Scan for the cell matching the given text and deliver its (x, y) coordinate at center. 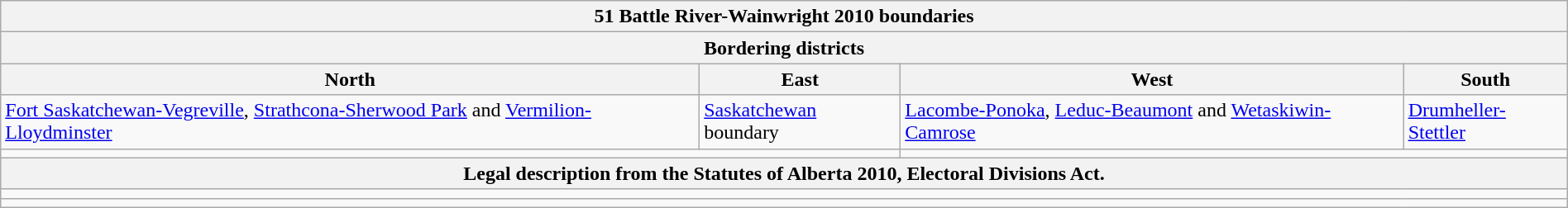
North (351, 79)
Lacombe-Ponoka, Leduc-Beaumont and Wetaskiwin-Camrose (1152, 122)
51 Battle River-Wainwright 2010 boundaries (784, 17)
East (801, 79)
South (1485, 79)
Bordering districts (784, 48)
Saskatchewan boundary (801, 122)
Drumheller-Stettler (1485, 122)
Legal description from the Statutes of Alberta 2010, Electoral Divisions Act. (784, 173)
West (1152, 79)
Fort Saskatchewan-Vegreville, Strathcona-Sherwood Park and Vermilion-Lloydminster (351, 122)
